Scan for the cell matching the given text and deliver its [x, y] coordinate at center. 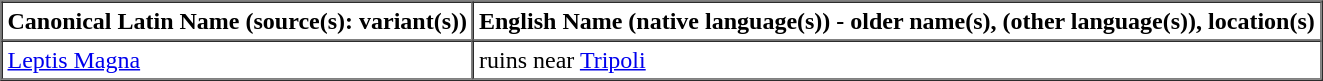
English Name (native language(s)) - older name(s), (other language(s)), location(s) [897, 22]
ruins near Tripoli [897, 60]
Leptis Magna [238, 60]
Canonical Latin Name (source(s): variant(s)) [238, 22]
